For the text-containing cell, return its midpoint in (X, Y) coordinate format. 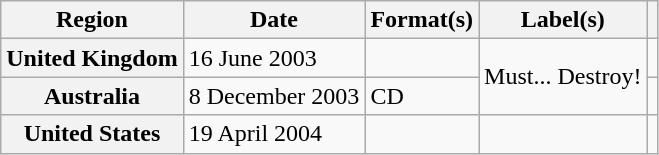
Date (274, 20)
United States (92, 134)
Must... Destroy! (563, 77)
United Kingdom (92, 58)
Australia (92, 96)
CD (422, 96)
Format(s) (422, 20)
16 June 2003 (274, 58)
Region (92, 20)
Label(s) (563, 20)
19 April 2004 (274, 134)
8 December 2003 (274, 96)
